Detect which cell encompasses the target text, then output its [X, Y] center coordinate. 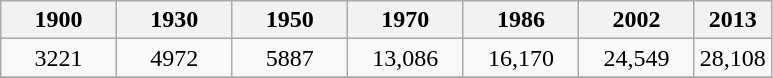
5887 [290, 58]
16,170 [521, 58]
2002 [637, 20]
28,108 [732, 58]
24,549 [637, 58]
1986 [521, 20]
1900 [59, 20]
1970 [406, 20]
1930 [174, 20]
4972 [174, 58]
3221 [59, 58]
2013 [732, 20]
13,086 [406, 58]
1950 [290, 20]
